Extract the [x, y] coordinate from the center of the cell holding the provided text.  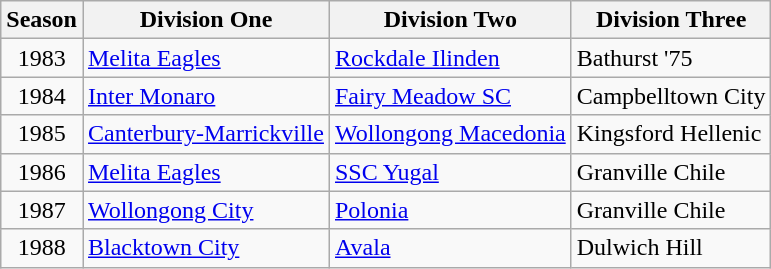
1986 [42, 172]
Division Three [671, 20]
Dulwich Hill [671, 248]
Division Two [450, 20]
1985 [42, 134]
1987 [42, 210]
Canterbury-Marrickville [206, 134]
Avala [450, 248]
Campbelltown City [671, 96]
Fairy Meadow SC [450, 96]
Wollongong Macedonia [450, 134]
Wollongong City [206, 210]
Kingsford Hellenic [671, 134]
1984 [42, 96]
Inter Monaro [206, 96]
Rockdale Ilinden [450, 58]
Blacktown City [206, 248]
Season [42, 20]
Bathurst '75 [671, 58]
1988 [42, 248]
SSC Yugal [450, 172]
Division One [206, 20]
Polonia [450, 210]
1983 [42, 58]
